Identify which cell holds the provided text, then report its [X, Y] central coordinate. 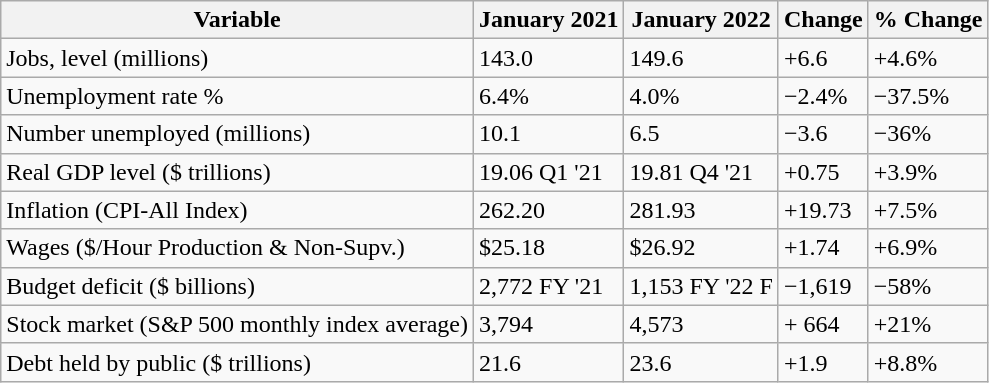
19.81 Q4 '21 [702, 172]
149.6 [702, 58]
+19.73 [823, 210]
+0.75 [823, 172]
+3.9% [928, 172]
2,772 FY '21 [549, 286]
Change [823, 20]
+7.5% [928, 210]
143.0 [549, 58]
$26.92 [702, 248]
−36% [928, 134]
$25.18 [549, 248]
+6.9% [928, 248]
19.06 Q1 '21 [549, 172]
January 2021 [549, 20]
−3.6 [823, 134]
+1.74 [823, 248]
+8.8% [928, 362]
−58% [928, 286]
−1,619 [823, 286]
Jobs, level (millions) [238, 58]
Stock market (S&P 500 monthly index average) [238, 324]
21.6 [549, 362]
−37.5% [928, 96]
23.6 [702, 362]
+ 664 [823, 324]
+4.6% [928, 58]
262.20 [549, 210]
10.1 [549, 134]
Wages ($/Hour Production & Non-Supv.) [238, 248]
Variable [238, 20]
Real GDP level ($ trillions) [238, 172]
Number unemployed (millions) [238, 134]
% Change [928, 20]
+1.9 [823, 362]
6.5 [702, 134]
4.0% [702, 96]
+6.6 [823, 58]
4,573 [702, 324]
Budget deficit ($ billions) [238, 286]
6.4% [549, 96]
281.93 [702, 210]
Unemployment rate % [238, 96]
January 2022 [702, 20]
+21% [928, 324]
Inflation (CPI-All Index) [238, 210]
Debt held by public ($ trillions) [238, 362]
1,153 FY '22 F [702, 286]
−2.4% [823, 96]
3,794 [549, 324]
